Capture the cell that displays the provided text and extract its [X, Y] central coordinate. 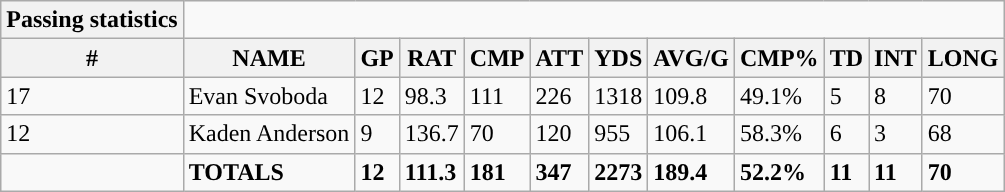
189.4 [692, 172]
# [92, 58]
AVG/G [692, 58]
3 [896, 134]
6 [846, 134]
RAT [432, 58]
181 [497, 172]
INT [896, 58]
TOTALS [269, 172]
58.3% [779, 134]
9 [377, 134]
1318 [618, 96]
347 [560, 172]
111 [497, 96]
GP [377, 58]
111.3 [432, 172]
Passing statistics [92, 20]
98.3 [432, 96]
49.1% [779, 96]
YDS [618, 58]
NAME [269, 58]
226 [560, 96]
136.7 [432, 134]
106.1 [692, 134]
17 [92, 96]
109.8 [692, 96]
CMP% [779, 58]
8 [896, 96]
52.2% [779, 172]
Kaden Anderson [269, 134]
TD [846, 58]
2273 [618, 172]
Evan Svoboda [269, 96]
68 [963, 134]
ATT [560, 58]
LONG [963, 58]
120 [560, 134]
5 [846, 96]
CMP [497, 58]
955 [618, 134]
